Output the [X, Y] coordinate of the center of the cell containing the given text.  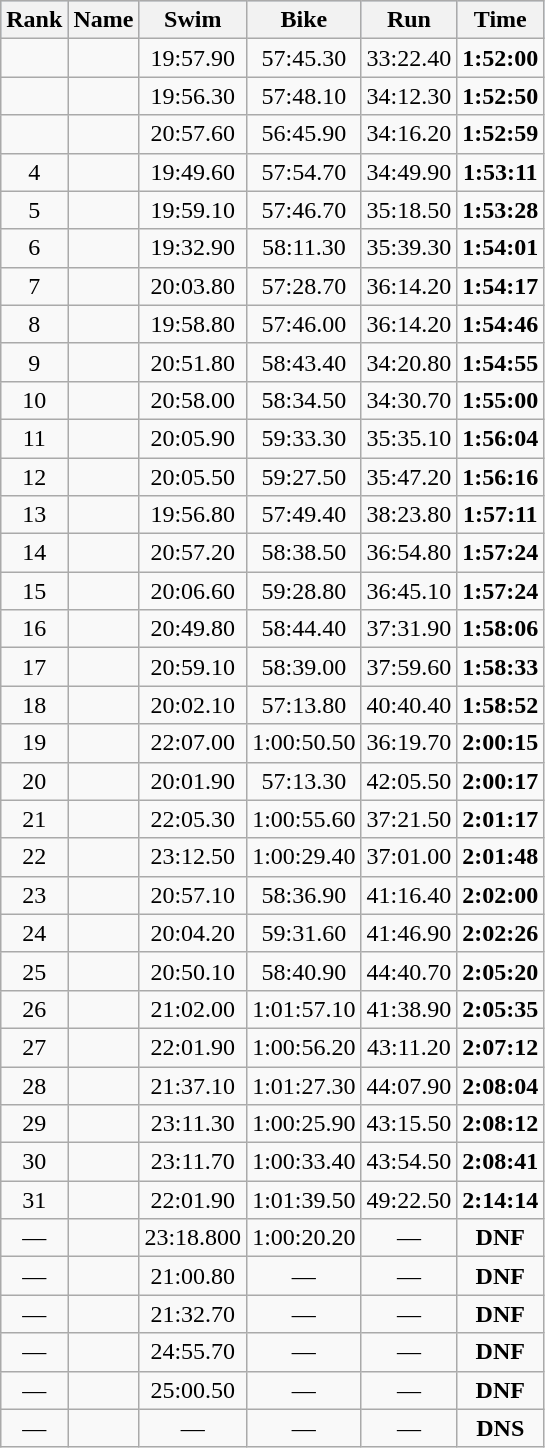
27 [34, 1047]
23:18.800 [193, 1238]
26 [34, 1009]
43:15.50 [409, 1124]
1:01:57.10 [304, 1009]
20:06.60 [193, 591]
2:07:12 [500, 1047]
59:27.50 [304, 477]
57:49.40 [304, 515]
20:05.90 [193, 438]
DNS [500, 1428]
58:44.40 [304, 629]
1:58:33 [500, 667]
34:16.20 [409, 134]
2:05:35 [500, 1009]
21 [34, 819]
57:54.70 [304, 172]
37:59.60 [409, 667]
1:54:55 [500, 362]
20:57.60 [193, 134]
24 [34, 933]
1:00:50.50 [304, 743]
38:23.80 [409, 515]
14 [34, 553]
57:28.70 [304, 286]
35:18.50 [409, 210]
19:56.80 [193, 515]
20:59.10 [193, 667]
2:00:17 [500, 781]
13 [34, 515]
31 [34, 1200]
57:46.70 [304, 210]
1:00:25.90 [304, 1124]
40:40.40 [409, 705]
20:57.10 [193, 895]
35:47.20 [409, 477]
Bike [304, 20]
20 [34, 781]
58:36.90 [304, 895]
24:55.70 [193, 1352]
30 [34, 1162]
18 [34, 705]
1:52:00 [500, 58]
19:56.30 [193, 96]
2:02:26 [500, 933]
58:40.90 [304, 971]
20:49.80 [193, 629]
23:11.70 [193, 1162]
6 [34, 248]
20:04.20 [193, 933]
21:32.70 [193, 1314]
Run [409, 20]
42:05.50 [409, 781]
1:58:06 [500, 629]
44:40.70 [409, 971]
57:48.10 [304, 96]
58:39.00 [304, 667]
Rank [34, 20]
57:45.30 [304, 58]
20:58.00 [193, 400]
1:54:17 [500, 286]
20:03.80 [193, 286]
15 [34, 591]
43:54.50 [409, 1162]
57:13.80 [304, 705]
19:59.10 [193, 210]
58:43.40 [304, 362]
1:01:27.30 [304, 1085]
21:00.80 [193, 1276]
29 [34, 1124]
1:00:55.60 [304, 819]
19:32.90 [193, 248]
20:02.10 [193, 705]
59:28.80 [304, 591]
37:31.90 [409, 629]
58:38.50 [304, 553]
Time [500, 20]
57:46.00 [304, 324]
44:07.90 [409, 1085]
34:12.30 [409, 96]
1:57:11 [500, 515]
22:05.30 [193, 819]
10 [34, 400]
23:12.50 [193, 857]
2:01:48 [500, 857]
36:54.80 [409, 553]
23 [34, 895]
21:02.00 [193, 1009]
25:00.50 [193, 1390]
25 [34, 971]
2:14:14 [500, 1200]
1:00:33.40 [304, 1162]
1:00:20.20 [304, 1238]
22 [34, 857]
5 [34, 210]
36:45.10 [409, 591]
2:08:41 [500, 1162]
19:49.60 [193, 172]
19 [34, 743]
1:56:04 [500, 438]
17 [34, 667]
4 [34, 172]
7 [34, 286]
9 [34, 362]
58:34.50 [304, 400]
20:51.80 [193, 362]
19:57.90 [193, 58]
35:39.30 [409, 248]
1:01:39.50 [304, 1200]
8 [34, 324]
41:16.40 [409, 895]
1:00:29.40 [304, 857]
59:33.30 [304, 438]
37:21.50 [409, 819]
1:56:16 [500, 477]
Swim [193, 20]
1:53:28 [500, 210]
57:13.30 [304, 781]
2:02:00 [500, 895]
35:35.10 [409, 438]
19:58.80 [193, 324]
11 [34, 438]
34:49.90 [409, 172]
34:30.70 [409, 400]
21:37.10 [193, 1085]
34:20.80 [409, 362]
16 [34, 629]
2:08:12 [500, 1124]
56:45.90 [304, 134]
33:22.40 [409, 58]
1:54:01 [500, 248]
20:57.20 [193, 553]
1:54:46 [500, 324]
2:01:17 [500, 819]
59:31.60 [304, 933]
2:08:04 [500, 1085]
37:01.00 [409, 857]
1:55:00 [500, 400]
20:50.10 [193, 971]
36:19.70 [409, 743]
58:11.30 [304, 248]
1:52:59 [500, 134]
41:46.90 [409, 933]
20:05.50 [193, 477]
1:58:52 [500, 705]
22:07.00 [193, 743]
23:11.30 [193, 1124]
49:22.50 [409, 1200]
2:05:20 [500, 971]
28 [34, 1085]
41:38.90 [409, 1009]
12 [34, 477]
43:11.20 [409, 1047]
2:00:15 [500, 743]
20:01.90 [193, 781]
1:52:50 [500, 96]
1:53:11 [500, 172]
Name [104, 20]
1:00:56.20 [304, 1047]
